Capture the cell that displays the provided text and extract its [x, y] central coordinate. 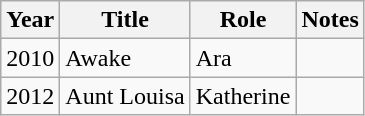
Aunt Louisa [125, 96]
Role [243, 20]
Title [125, 20]
2010 [30, 58]
Awake [125, 58]
Year [30, 20]
Ara [243, 58]
Notes [330, 20]
2012 [30, 96]
Katherine [243, 96]
